Locate the cell with the specified text and output its (x, y) center coordinate. 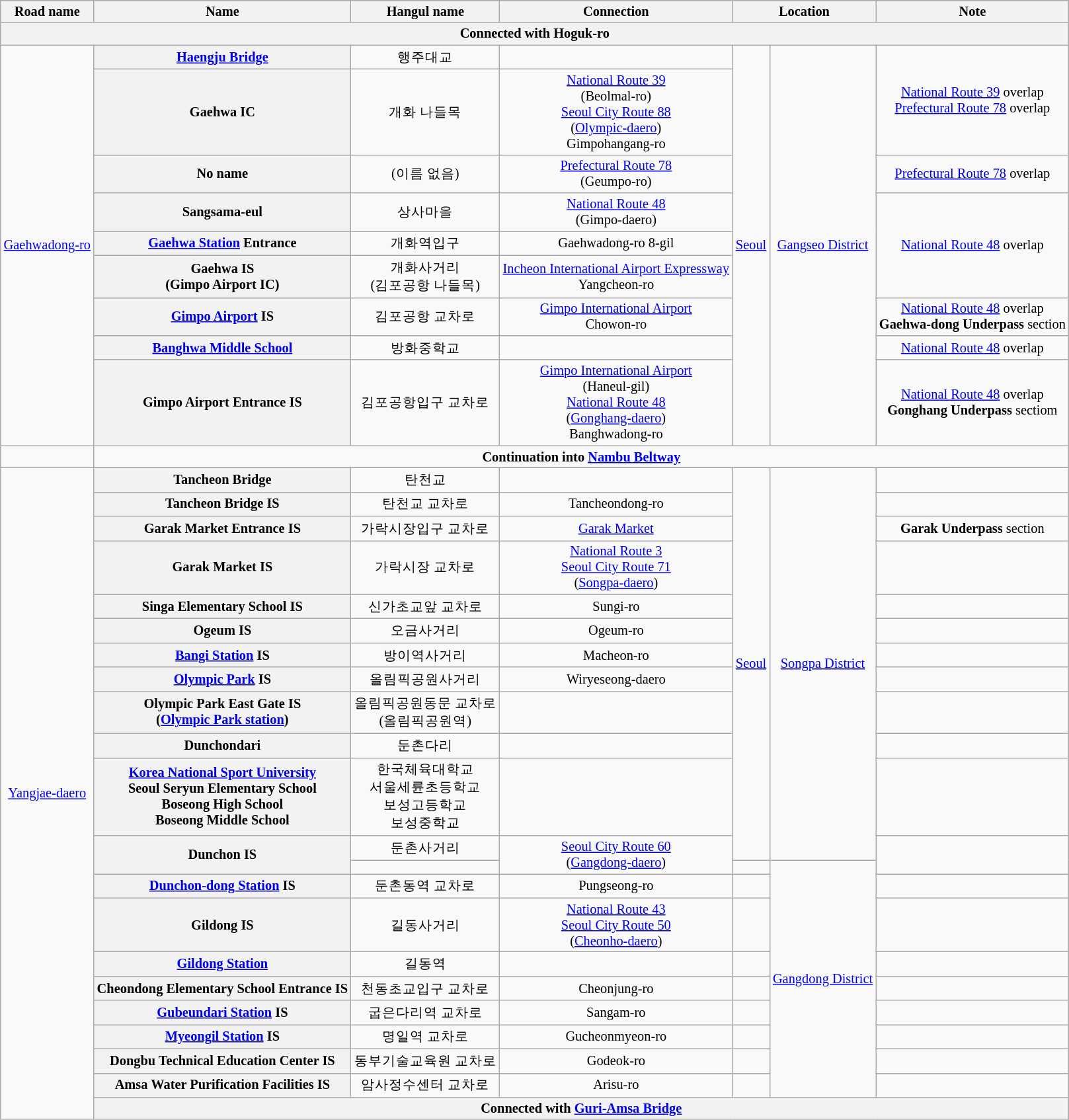
동부기술교육원 교차로 (426, 1060)
Gildong IS (222, 925)
개화 나들목 (426, 112)
올림픽공원동문 교차로(올림픽공원역) (426, 712)
김포공항입구 교차로 (426, 403)
Wiryeseong-daero (616, 680)
탄천교 교차로 (426, 504)
Gimpo International Airport(Haneul-gil)National Route 48(Gonghang-daero)Banghwadong-ro (616, 403)
Note (972, 11)
둔촌사거리 (426, 848)
Ogeum IS (222, 631)
Korea National Sport UniversitySeoul Seryun Elementary SchoolBoseong High SchoolBoseong Middle School (222, 797)
Myeongil Station IS (222, 1037)
Macheon-ro (616, 655)
길동사거리 (426, 925)
Gaehwadong-ro 8-gil (616, 243)
Gildong Station (222, 964)
Sangsama-eul (222, 212)
National Route 48 overlapGonghang Underpass sectiom (972, 403)
Tancheon Bridge IS (222, 504)
Incheon International Airport ExpresswayYangcheon-ro (616, 276)
Prefectural Route 78(Geumpo-ro) (616, 174)
둔촌동역 교차로 (426, 886)
탄천교 (426, 480)
Dunchondari (222, 746)
행주대교 (426, 57)
방이역사거리 (426, 655)
Connection (616, 11)
Continuation into Nambu Beltway (582, 457)
Gangseo District (822, 245)
상사마을 (426, 212)
National Route 3Seoul City Route 71(Songpa-daero) (616, 567)
National Route 48 overlapGaehwa-dong Underpass section (972, 317)
Gaehwa Station Entrance (222, 243)
천동초교입구 교차로 (426, 988)
Gimpo Airport IS (222, 317)
Garak Market (616, 529)
Gaehwa IS(Gimpo Airport IC) (222, 276)
Gimpo International AirportChowon-ro (616, 317)
가락시장 교차로 (426, 567)
Sungi-ro (616, 607)
Dunchon IS (222, 854)
Gaehwa IC (222, 112)
Yangjae-daero (48, 793)
방화중학교 (426, 348)
Garak Market Entrance IS (222, 529)
Seoul City Route 60(Gangdong-daero) (616, 854)
Garak Underpass section (972, 529)
Location (804, 11)
Olympic Park East Gate IS(Olympic Park station) (222, 712)
Gucheonmyeon-ro (616, 1037)
(이름 없음) (426, 174)
Dunchon-dong Station IS (222, 886)
National Route 48(Gimpo-daero) (616, 212)
명일역 교차로 (426, 1037)
둔촌다리 (426, 746)
김포공항 교차로 (426, 317)
Garak Market IS (222, 567)
National Route 39 overlapPrefectural Route 78 overlap (972, 100)
Sangam-ro (616, 1013)
가락시장입구 교차로 (426, 529)
No name (222, 174)
Tancheon Bridge (222, 480)
Gaehwadong-ro (48, 245)
Cheondong Elementary School Entrance IS (222, 988)
Olympic Park IS (222, 680)
오금사거리 (426, 631)
신가초교앞 교차로 (426, 607)
길동역 (426, 964)
Arisu-ro (616, 1086)
굽은다리역 교차로 (426, 1013)
암사정수센터 교차로 (426, 1086)
한국체육대학교서울세륜초등학교보성고등학교보성중학교 (426, 797)
개화사거리(김포공항 나들목) (426, 276)
Bangi Station IS (222, 655)
개화역입구 (426, 243)
National Route 43Seoul City Route 50(Cheonho-daero) (616, 925)
Hangul name (426, 11)
Road name (48, 11)
Amsa Water Purification Facilities IS (222, 1086)
Cheonjung-ro (616, 988)
Songpa District (822, 664)
Connected with Hoguk-ro (535, 34)
Gangdong District (822, 979)
Dongbu Technical Education Center IS (222, 1060)
Banghwa Middle School (222, 348)
Haengju Bridge (222, 57)
Godeok-ro (616, 1060)
Ogeum-ro (616, 631)
Connected with Guri-Amsa Bridge (582, 1108)
Tancheondong-ro (616, 504)
Gimpo Airport Entrance IS (222, 403)
올림픽공원사거리 (426, 680)
Name (222, 11)
Pungseong-ro (616, 886)
Gubeundari Station IS (222, 1013)
Prefectural Route 78 overlap (972, 174)
National Route 39(Beolmal-ro)Seoul City Route 88(Olympic-daero)Gimpohangang-ro (616, 112)
Singa Elementary School IS (222, 607)
